Determine the (X, Y) coordinate at the center of the cell enclosing the given text.  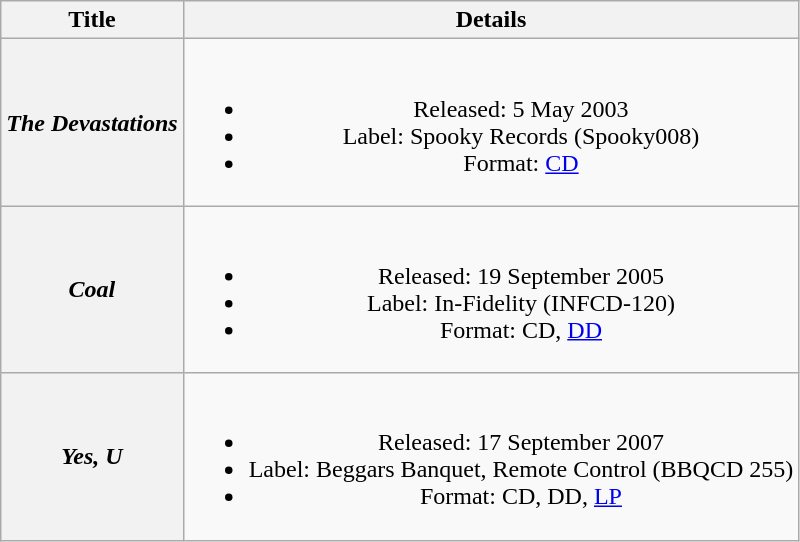
Released: 17 September 2007Label: Beggars Banquet, Remote Control (BBQCD 255)Format: CD, DD, LP (491, 456)
Title (92, 20)
Released: 19 September 2005Label: In-Fidelity (INFCD-120)Format: CD, DD (491, 290)
Yes, U (92, 456)
Coal (92, 290)
Released: 5 May 2003Label: Spooky Records (Spooky008)Format: CD (491, 122)
Details (491, 20)
The Devastations (92, 122)
